Provide the [X, Y] coordinate of the cell's center where the given text is located.  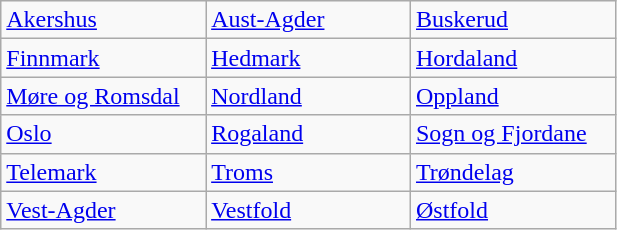
Hedmark [308, 58]
Aust-Agder [308, 20]
Østfold [512, 210]
Sogn og Fjordane [512, 134]
Vestfold [308, 210]
Nordland [308, 96]
Rogaland [308, 134]
Oppland [512, 96]
Troms [308, 172]
Hordaland [512, 58]
Møre og Romsdal [104, 96]
Telemark [104, 172]
Buskerud [512, 20]
Trøndelag [512, 172]
Akershus [104, 20]
Oslo [104, 134]
Finnmark [104, 58]
Vest-Agder [104, 210]
